Identify which cell holds the provided text, then report its (x, y) central coordinate. 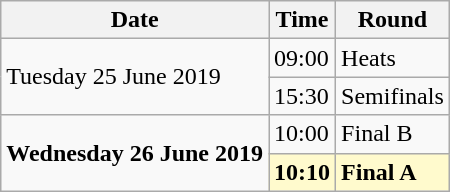
Time (302, 20)
Heats (393, 58)
Date (135, 20)
Semifinals (393, 96)
Round (393, 20)
Final A (393, 172)
09:00 (302, 58)
Wednesday 26 June 2019 (135, 153)
Tuesday 25 June 2019 (135, 77)
10:00 (302, 134)
15:30 (302, 96)
Final B (393, 134)
10:10 (302, 172)
